Determine the [x, y] coordinate at the center of the cell enclosing the given text.  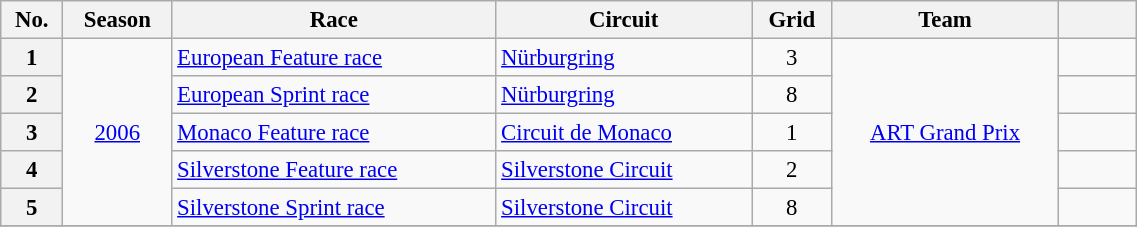
Season [118, 20]
Circuit de Monaco [624, 133]
European Feature race [334, 58]
European Sprint race [334, 95]
5 [32, 208]
Monaco Feature race [334, 133]
Grid [792, 20]
Silverstone Feature race [334, 170]
Silverstone Sprint race [334, 208]
Circuit [624, 20]
Team [945, 20]
No. [32, 20]
ART Grand Prix [945, 133]
Race [334, 20]
4 [32, 170]
2006 [118, 133]
